Return (x, y) of the center of cell containing provided text 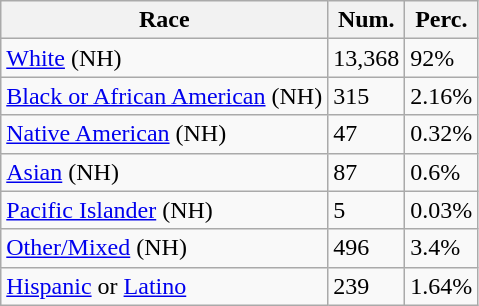
0.6% (442, 172)
White (NH) (164, 58)
Race (164, 20)
496 (366, 248)
Black or African American (NH) (164, 96)
0.03% (442, 210)
Num. (366, 20)
239 (366, 286)
Hispanic or Latino (164, 286)
3.4% (442, 248)
13,368 (366, 58)
87 (366, 172)
0.32% (442, 134)
Other/Mixed (NH) (164, 248)
1.64% (442, 286)
92% (442, 58)
Native American (NH) (164, 134)
Pacific Islander (NH) (164, 210)
2.16% (442, 96)
Perc. (442, 20)
Asian (NH) (164, 172)
5 (366, 210)
47 (366, 134)
315 (366, 96)
